Output the [X, Y] coordinate of the center of the cell containing the given text.  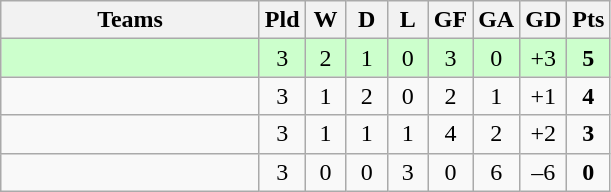
GA [496, 20]
D [366, 20]
+3 [544, 58]
+1 [544, 96]
+2 [544, 134]
Pts [588, 20]
L [408, 20]
GF [450, 20]
Teams [130, 20]
–6 [544, 172]
5 [588, 58]
6 [496, 172]
GD [544, 20]
W [326, 20]
Pld [282, 20]
